Extract the (x, y) coordinate from the center of the cell holding the provided text.  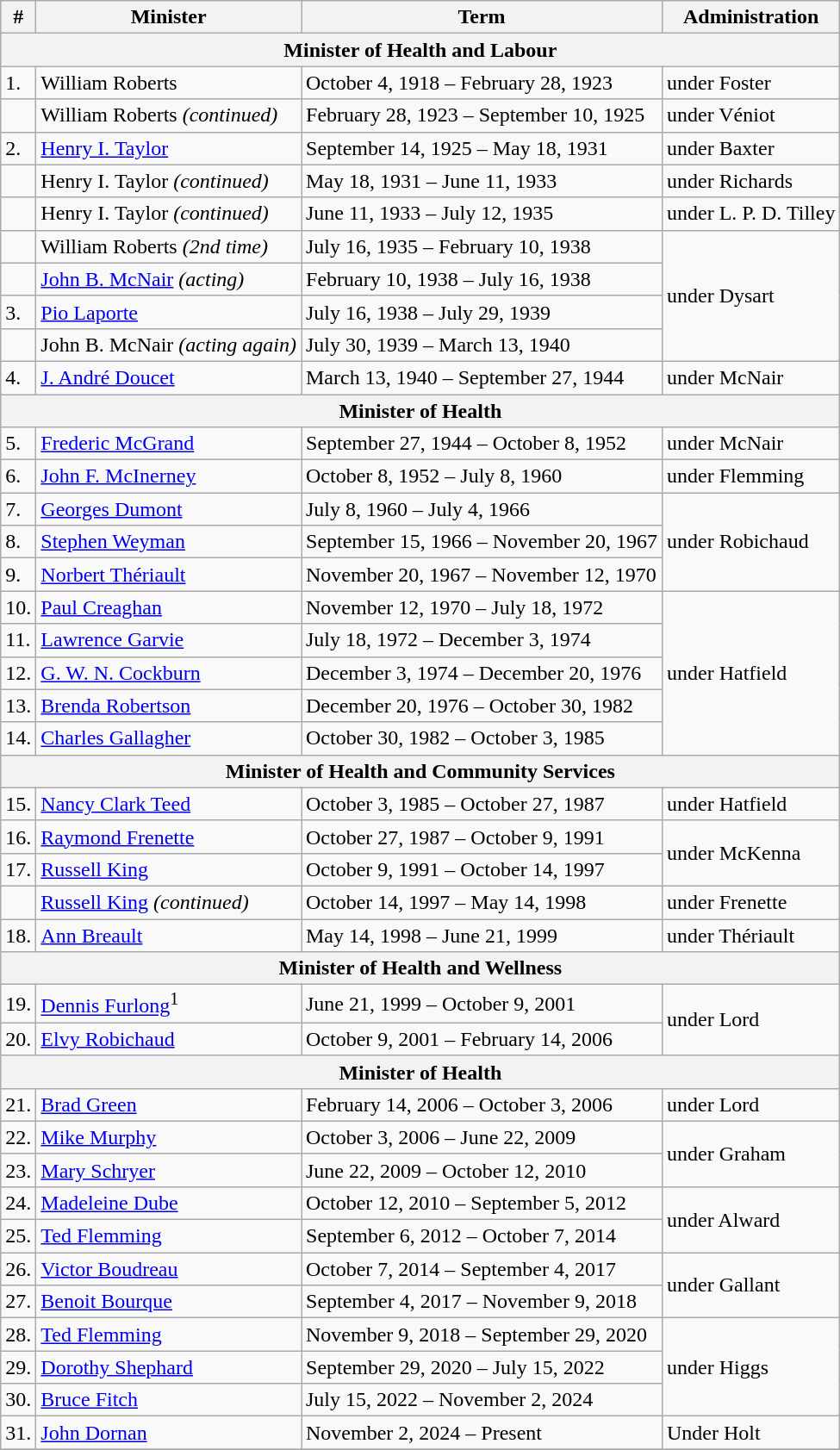
under McKenna (750, 853)
John B. McNair (acting again) (169, 345)
13. (19, 706)
May 14, 1998 – June 21, 1999 (482, 935)
Georges Dumont (169, 509)
Ann Breault (169, 935)
William Roberts (continued) (169, 115)
9. (19, 575)
24. (19, 1203)
Paul Creaghan (169, 607)
July 16, 1935 – February 10, 1938 (482, 246)
11. (19, 640)
Under Holt (750, 1433)
Nancy Clark Teed (169, 804)
23. (19, 1170)
July 8, 1960 – July 4, 1966 (482, 509)
under Gallant (750, 1285)
27. (19, 1302)
4. (19, 377)
Minister (169, 17)
under Flemming (750, 476)
John F. McInerney (169, 476)
October 14, 1997 – May 14, 1998 (482, 902)
Brad Green (169, 1105)
February 10, 1938 – July 16, 1938 (482, 279)
under Graham (750, 1154)
John Dornan (169, 1433)
Charles Gallagher (169, 738)
Elvy Robichaud (169, 1039)
2. (19, 148)
Stephen Weyman (169, 542)
under Foster (750, 83)
19. (19, 1005)
September 14, 1925 – May 18, 1931 (482, 148)
Dennis Furlong1 (169, 1005)
Lawrence Garvie (169, 640)
October 9, 2001 – February 14, 2006 (482, 1039)
20. (19, 1039)
under Dysart (750, 296)
February 14, 2006 – October 3, 2006 (482, 1105)
June 11, 1933 – July 12, 1935 (482, 214)
October 12, 2010 – September 5, 2012 (482, 1203)
29. (19, 1367)
under Véniot (750, 115)
1. (19, 83)
February 28, 1923 – September 10, 1925 (482, 115)
October 3, 2006 – June 22, 2009 (482, 1137)
12. (19, 673)
under Thériault (750, 935)
Benoit Bourque (169, 1302)
October 3, 1985 – October 27, 1987 (482, 804)
Term (482, 17)
under Richards (750, 181)
June 22, 2009 – October 12, 2010 (482, 1170)
November 20, 1967 – November 12, 1970 (482, 575)
16. (19, 837)
25. (19, 1236)
14. (19, 738)
June 21, 1999 – October 9, 2001 (482, 1005)
Henry I. Taylor (169, 148)
William Roberts (2nd time) (169, 246)
November 2, 2024 – Present (482, 1433)
July 16, 1938 – July 29, 1939 (482, 312)
under Frenette (750, 902)
G. W. N. Cockburn (169, 673)
John B. McNair (acting) (169, 279)
May 18, 1931 – June 11, 1933 (482, 181)
6. (19, 476)
December 3, 1974 – December 20, 1976 (482, 673)
December 20, 1976 – October 30, 1982 (482, 706)
28. (19, 1335)
Minister of Health and Labour (420, 50)
under Baxter (750, 148)
8. (19, 542)
22. (19, 1137)
July 30, 1939 – March 13, 1940 (482, 345)
under L. P. D. Tilley (750, 214)
Bruce Fitch (169, 1400)
18. (19, 935)
September 15, 1966 – November 20, 1967 (482, 542)
Mike Murphy (169, 1137)
Madeleine Dube (169, 1203)
under Higgs (750, 1367)
31. (19, 1433)
September 6, 2012 – October 7, 2014 (482, 1236)
September 27, 1944 – October 8, 1952 (482, 444)
Mary Schryer (169, 1170)
September 29, 2020 – July 15, 2022 (482, 1367)
October 8, 1952 – July 8, 1960 (482, 476)
October 9, 1991 – October 14, 1997 (482, 869)
March 13, 1940 – September 27, 1944 (482, 377)
Brenda Robertson (169, 706)
September 4, 2017 – November 9, 2018 (482, 1302)
Norbert Thériault (169, 575)
November 9, 2018 – September 29, 2020 (482, 1335)
under Alward (750, 1219)
Dorothy Shephard (169, 1367)
10. (19, 607)
Minister of Health and Community Services (420, 771)
30. (19, 1400)
July 15, 2022 – November 2, 2024 (482, 1400)
3. (19, 312)
7. (19, 509)
October 7, 2014 – September 4, 2017 (482, 1269)
# (19, 17)
October 30, 1982 – October 3, 1985 (482, 738)
Victor Boudreau (169, 1269)
under Robichaud (750, 542)
Russell King (continued) (169, 902)
15. (19, 804)
July 18, 1972 – December 3, 1974 (482, 640)
October 27, 1987 – October 9, 1991 (482, 837)
17. (19, 869)
Raymond Frenette (169, 837)
Minister of Health and Wellness (420, 968)
26. (19, 1269)
William Roberts (169, 83)
Pio Laporte (169, 312)
Frederic McGrand (169, 444)
Russell King (169, 869)
October 4, 1918 – February 28, 1923 (482, 83)
J. André Doucet (169, 377)
November 12, 1970 – July 18, 1972 (482, 607)
5. (19, 444)
21. (19, 1105)
Administration (750, 17)
